Provide the (x, y) coordinate of the cell's center where the given text is located.  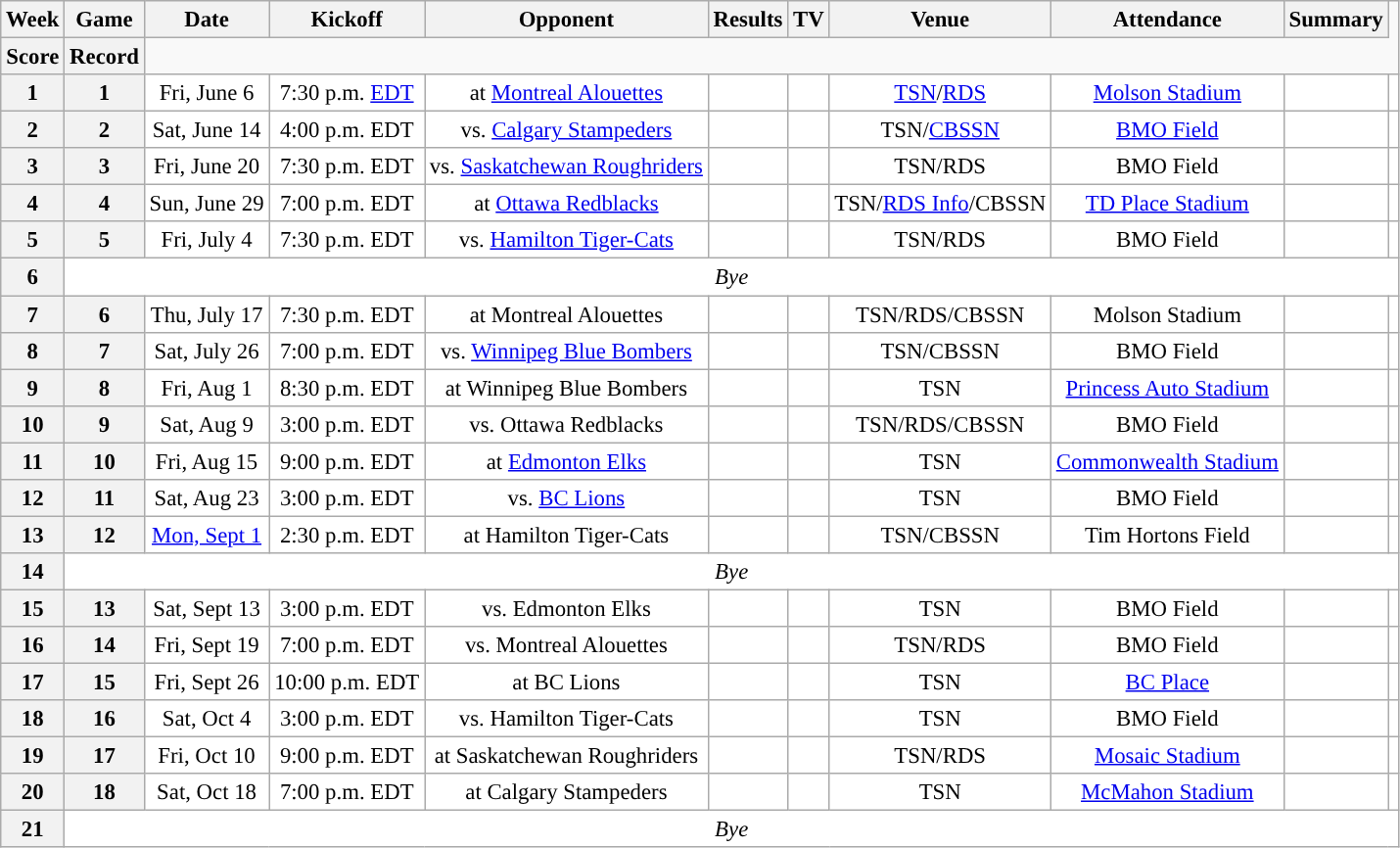
Record (104, 57)
TV (809, 20)
Summary (1335, 20)
vs. Saskatchewan Roughriders (567, 166)
Sat, July 26 (207, 351)
at Saskatchewan Roughriders (567, 756)
Sat, Aug 9 (207, 424)
Date (207, 20)
at Winnipeg Blue Bombers (567, 388)
at Hamilton Tiger-Cats (567, 535)
19 (33, 756)
at Ottawa Redblacks (567, 204)
Kickoff (347, 20)
Tim Hortons Field (1167, 535)
Thu, July 17 (207, 314)
2:30 p.m. EDT (347, 535)
Fri, Aug 1 (207, 388)
Sat, June 14 (207, 130)
BC Place (1167, 683)
Fri, Aug 15 (207, 461)
Sat, Oct 4 (207, 719)
20 (33, 792)
Fri, June 20 (207, 166)
TSN/RDS Info/CBSSN (940, 204)
vs. Edmonton Elks (567, 608)
vs. Montreal Alouettes (567, 645)
Mosaic Stadium (1167, 756)
vs. Ottawa Redblacks (567, 424)
Princess Auto Stadium (1167, 388)
Venue (940, 20)
TD Place Stadium (1167, 204)
Score (33, 57)
Fri, June 6 (207, 93)
Week (33, 20)
Fri, Sept 19 (207, 645)
Sat, Sept 13 (207, 608)
Fri, Oct 10 (207, 756)
21 (33, 829)
Commonwealth Stadium (1167, 461)
Mon, Sept 1 (207, 535)
at Calgary Stampeders (567, 792)
Sat, Oct 18 (207, 792)
Sat, Aug 23 (207, 498)
Opponent (567, 20)
vs. Calgary Stampeders (567, 130)
vs. Winnipeg Blue Bombers (567, 351)
at Edmonton Elks (567, 461)
10:00 p.m. EDT (347, 683)
8:30 p.m. EDT (347, 388)
Attendance (1167, 20)
Sun, June 29 (207, 204)
McMahon Stadium (1167, 792)
Fri, July 4 (207, 240)
Fri, Sept 26 (207, 683)
Results (748, 20)
vs. BC Lions (567, 498)
4:00 p.m. EDT (347, 130)
Game (104, 20)
at BC Lions (567, 683)
